Scan for the cell matching the given text and deliver its [x, y] coordinate at center. 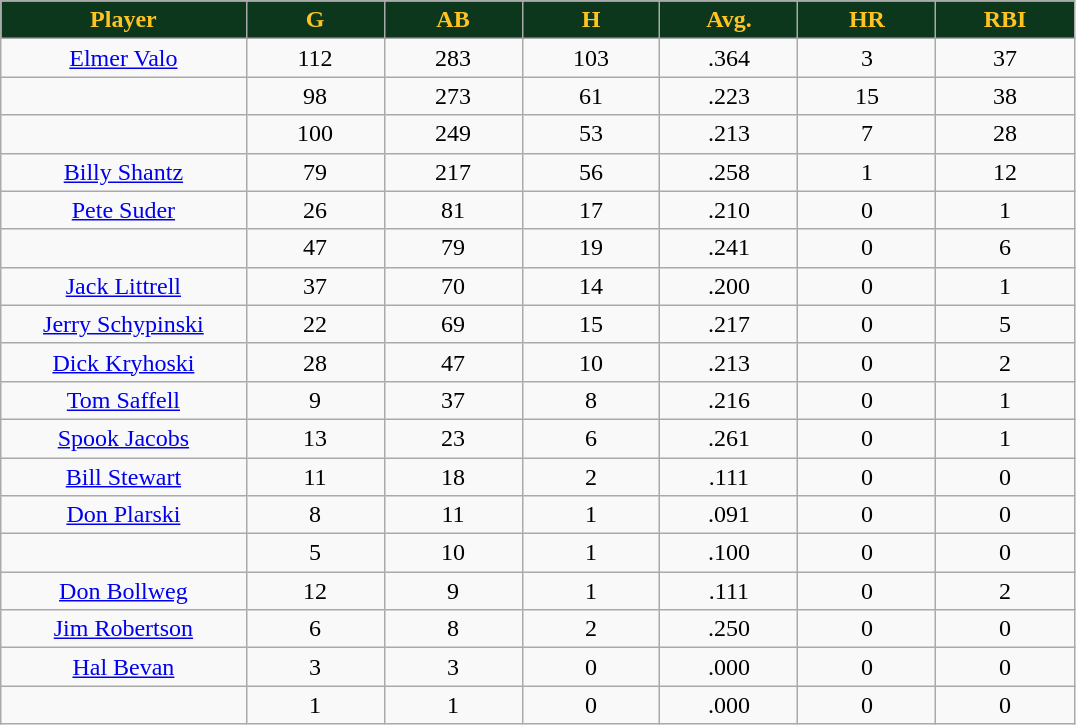
70 [453, 286]
112 [315, 58]
38 [1005, 96]
G [315, 20]
7 [867, 134]
Jack Littrell [124, 286]
Hal Bevan [124, 667]
Billy Shantz [124, 172]
22 [315, 324]
Don Bollweg [124, 591]
Player [124, 20]
.216 [729, 400]
.250 [729, 629]
Spook Jacobs [124, 438]
Dick Kryhoski [124, 362]
Elmer Valo [124, 58]
14 [591, 286]
17 [591, 210]
Don Plarski [124, 515]
Pete Suder [124, 210]
56 [591, 172]
.223 [729, 96]
13 [315, 438]
RBI [1005, 20]
AB [453, 20]
.217 [729, 324]
.261 [729, 438]
98 [315, 96]
19 [591, 248]
273 [453, 96]
Bill Stewart [124, 477]
18 [453, 477]
61 [591, 96]
.241 [729, 248]
.200 [729, 286]
HR [867, 20]
103 [591, 58]
23 [453, 438]
283 [453, 58]
Avg. [729, 20]
Jerry Schypinski [124, 324]
H [591, 20]
.364 [729, 58]
217 [453, 172]
100 [315, 134]
.258 [729, 172]
Tom Saffell [124, 400]
53 [591, 134]
.210 [729, 210]
Jim Robertson [124, 629]
26 [315, 210]
249 [453, 134]
81 [453, 210]
.091 [729, 515]
69 [453, 324]
.100 [729, 553]
